Search for the cell housing the specified text and yield its (X, Y) center coordinate. 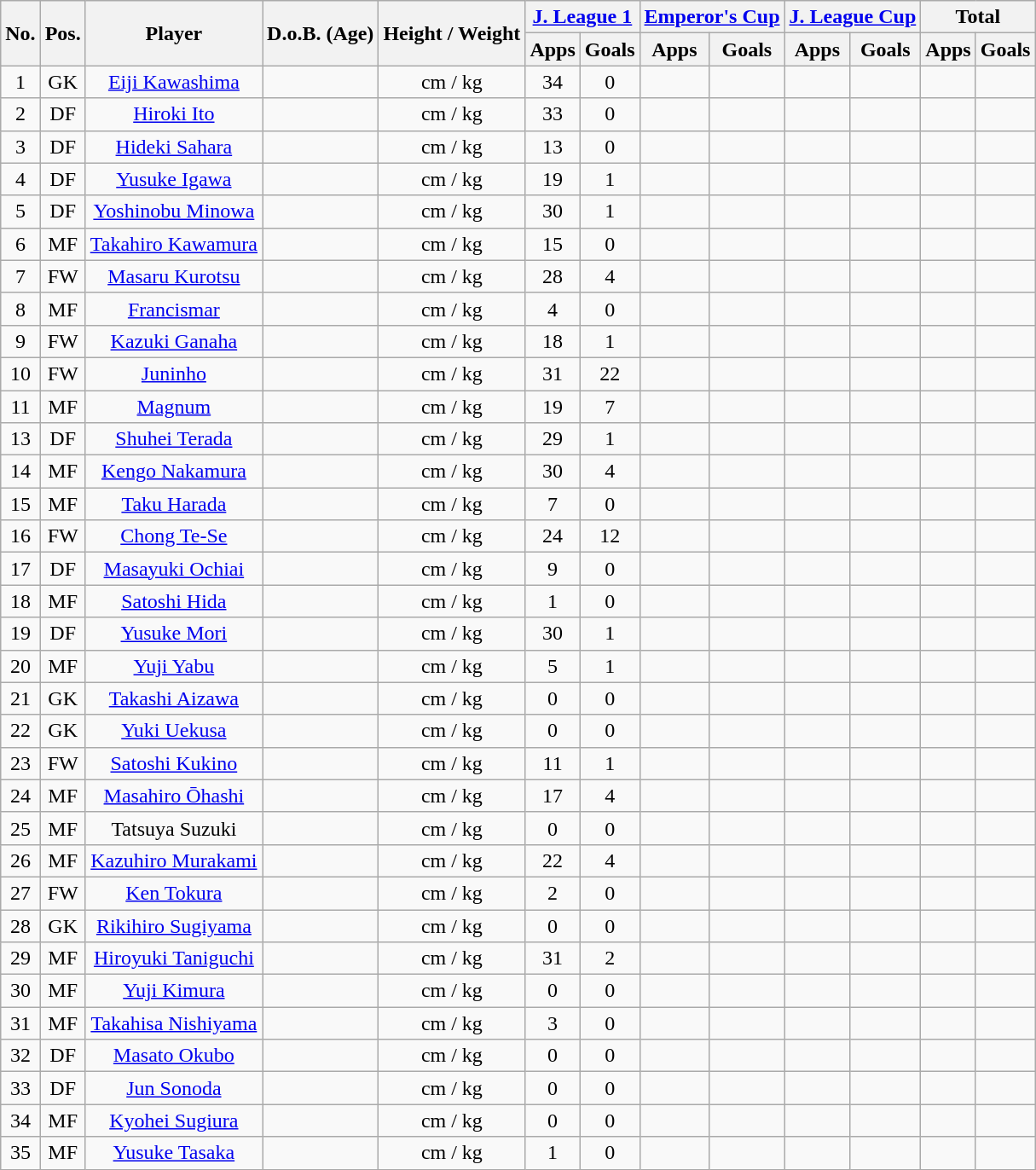
14 (20, 472)
Chong Te-Se (174, 536)
25 (20, 828)
35 (20, 1153)
Yuji Yabu (174, 666)
Tatsuya Suzuki (174, 828)
Eiji Kawashima (174, 82)
J. League Cup (853, 17)
8 (20, 309)
Satoshi Hida (174, 601)
Juninho (174, 374)
Yuki Uekusa (174, 731)
Pos. (63, 33)
20 (20, 666)
6 (20, 244)
Rikihiro Sugiyama (174, 925)
Yusuke Mori (174, 634)
10 (20, 374)
Kengo Nakamura (174, 472)
27 (20, 893)
32 (20, 1056)
Height / Weight (452, 33)
Takahisa Nishiyama (174, 1023)
Kazuki Ganaha (174, 341)
Jun Sonoda (174, 1088)
Yuji Kimura (174, 991)
Ken Tokura (174, 893)
Masahiro Ōhashi (174, 796)
No. (20, 33)
Player (174, 33)
16 (20, 536)
Yusuke Tasaka (174, 1153)
Masaru Kurotsu (174, 276)
Takahiro Kawamura (174, 244)
12 (610, 536)
Francismar (174, 309)
Magnum (174, 407)
Total (978, 17)
23 (20, 763)
Emperor's Cup (712, 17)
Kyohei Sugiura (174, 1121)
Masato Okubo (174, 1056)
Yoshinobu Minowa (174, 211)
Taku Harada (174, 504)
26 (20, 860)
Hiroki Ito (174, 114)
J. League 1 (582, 17)
Masayuki Ochiai (174, 569)
21 (20, 698)
Satoshi Kukino (174, 763)
Shuhei Terada (174, 439)
Yusuke Igawa (174, 179)
Hiroyuki Taniguchi (174, 959)
Hideki Sahara (174, 147)
Takashi Aizawa (174, 698)
Kazuhiro Murakami (174, 860)
D.o.B. (Age) (321, 33)
